Return the [x, y] coordinate for the center point of the cell that contains the specified text.  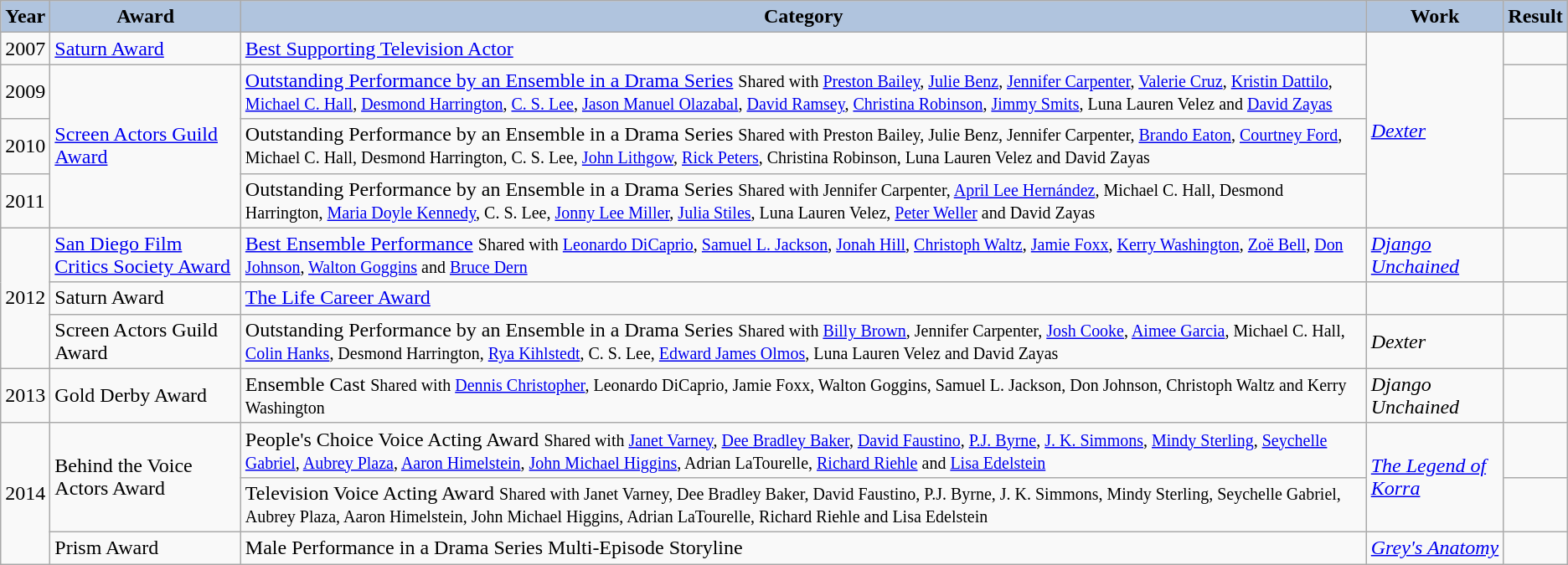
2010 [25, 146]
2011 [25, 201]
Behind the Voice Actors Award [146, 477]
Year [25, 17]
The Legend of Korra [1435, 477]
Gold Derby Award [146, 395]
San Diego Film Critics Society Award [146, 254]
2012 [25, 298]
Category [803, 17]
The Life Career Award [803, 298]
Work [1435, 17]
Result [1535, 17]
2013 [25, 395]
Award [146, 17]
2009 [25, 92]
2014 [25, 493]
Male Performance in a Drama Series Multi-Episode Storyline [803, 547]
Prism Award [146, 547]
Grey's Anatomy [1435, 547]
Best Supporting Television Actor [803, 49]
2007 [25, 49]
